Capture the cell that displays the provided text and extract its [x, y] central coordinate. 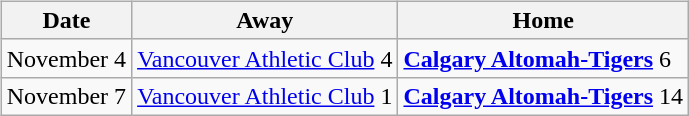
Vancouver Athletic Club 1 [265, 96]
Away [265, 20]
Date [66, 20]
Calgary Altomah-Tigers 14 [544, 96]
Vancouver Athletic Club 4 [265, 58]
November 7 [66, 96]
Calgary Altomah-Tigers 6 [544, 58]
Home [544, 20]
November 4 [66, 58]
